For the text-containing cell, return its midpoint in [X, Y] coordinate format. 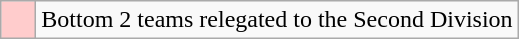
Bottom 2 teams relegated to the Second Division [277, 20]
